Capture the cell that displays the provided text and extract its [X, Y] central coordinate. 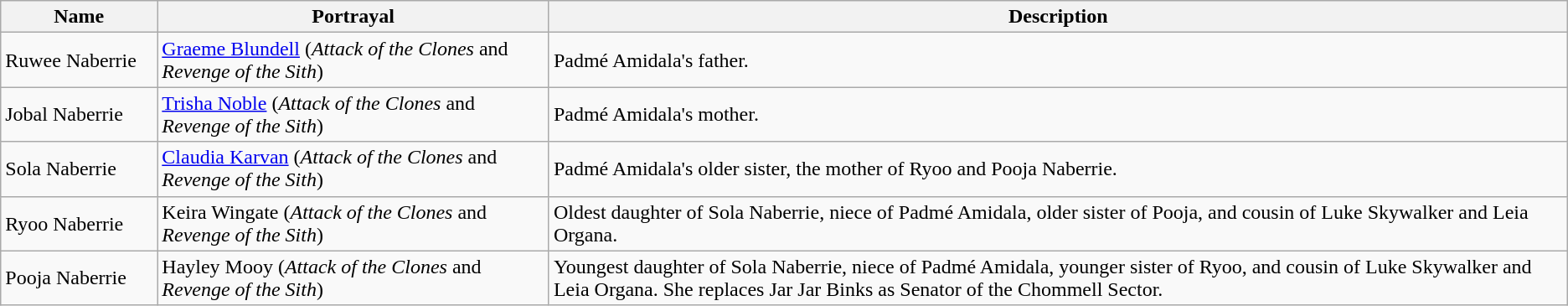
Description [1058, 17]
Portrayal [353, 17]
Padmé Amidala's father. [1058, 60]
Name [79, 17]
Ruwee Naberrie [79, 60]
Jobal Naberrie [79, 114]
Padmé Amidala's older sister, the mother of Ryoo and Pooja Naberrie. [1058, 169]
Padmé Amidala's mother. [1058, 114]
Ryoo Naberrie [79, 223]
Sola Naberrie [79, 169]
Oldest daughter of Sola Naberrie, niece of Padmé Amidala, older sister of Pooja, and cousin of Luke Skywalker and Leia Organa. [1058, 223]
Keira Wingate (Attack of the Clones and Revenge of the Sith) [353, 223]
Trisha Noble (Attack of the Clones and Revenge of the Sith) [353, 114]
Hayley Mooy (Attack of the Clones and Revenge of the Sith) [353, 278]
Pooja Naberrie [79, 278]
Graeme Blundell (Attack of the Clones and Revenge of the Sith) [353, 60]
Claudia Karvan (Attack of the Clones and Revenge of the Sith) [353, 169]
